Identify which cell holds the provided text, then report its [x, y] central coordinate. 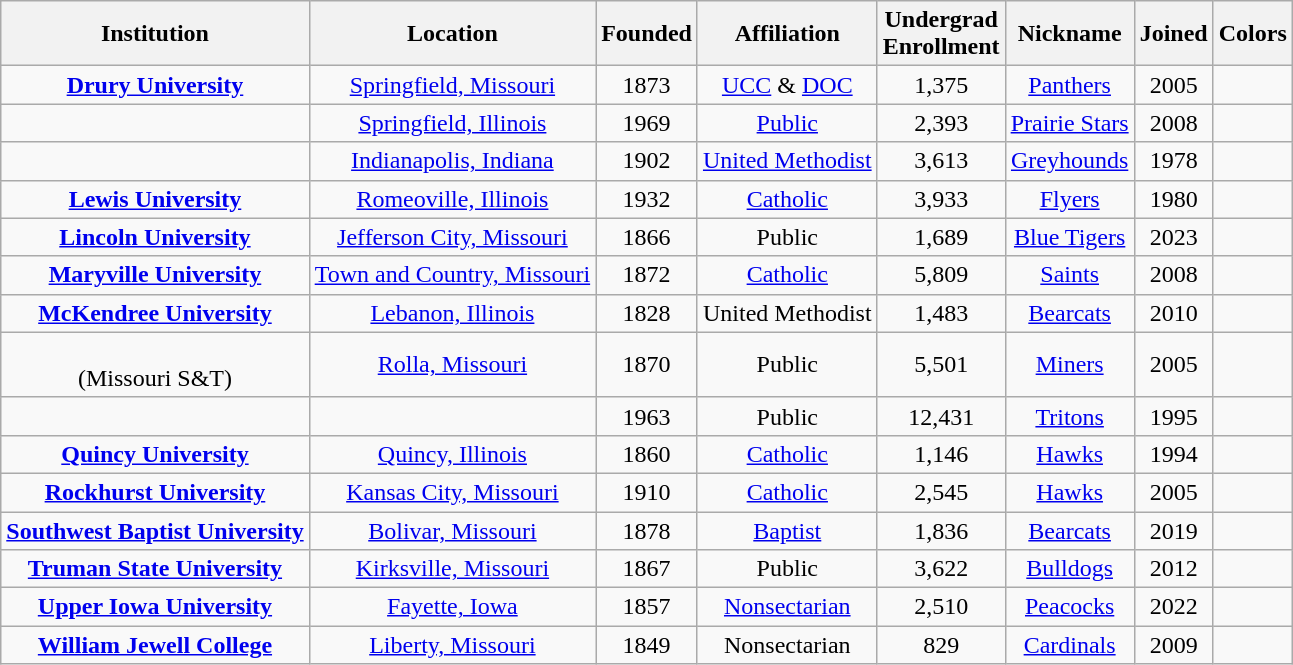
Rolla, Missouri [452, 364]
Institution [155, 34]
1902 [647, 161]
Springfield, Missouri [452, 85]
Kansas City, Missouri [452, 492]
Lincoln University [155, 237]
McKendree University [155, 313]
2,393 [941, 123]
2010 [1174, 313]
Peacocks [1070, 607]
2,545 [941, 492]
Nickname [1070, 34]
UndergradEnrollment [941, 34]
1,375 [941, 85]
Prairie Stars [1070, 123]
1849 [647, 645]
1,836 [941, 531]
Cardinals [1070, 645]
2012 [1174, 569]
Drury University [155, 85]
Affiliation [787, 34]
1,689 [941, 237]
1910 [647, 492]
Rockhurst University [155, 492]
(Missouri S&T) [155, 364]
Lebanon, Illinois [452, 313]
5,809 [941, 275]
Jefferson City, Missouri [452, 237]
Upper Iowa University [155, 607]
1872 [647, 275]
Lewis University [155, 199]
Greyhounds [1070, 161]
1867 [647, 569]
1878 [647, 531]
Quincy, Illinois [452, 454]
Saints [1070, 275]
Bolivar, Missouri [452, 531]
1857 [647, 607]
Flyers [1070, 199]
Fayette, Iowa [452, 607]
1980 [1174, 199]
1995 [1174, 416]
3,622 [941, 569]
2019 [1174, 531]
Southwest Baptist University [155, 531]
3,933 [941, 199]
2,510 [941, 607]
Tritons [1070, 416]
1,483 [941, 313]
Location [452, 34]
Baptist [787, 531]
2009 [1174, 645]
5,501 [941, 364]
2022 [1174, 607]
1873 [647, 85]
Joined [1174, 34]
1969 [647, 123]
1932 [647, 199]
Bulldogs [1070, 569]
Quincy University [155, 454]
Liberty, Missouri [452, 645]
1,146 [941, 454]
1828 [647, 313]
Springfield, Illinois [452, 123]
UCC & DOC [787, 85]
1994 [1174, 454]
Blue Tigers [1070, 237]
Indianapolis, Indiana [452, 161]
1963 [647, 416]
12,431 [941, 416]
Colors [1252, 34]
Kirksville, Missouri [452, 569]
Maryville University [155, 275]
1866 [647, 237]
2023 [1174, 237]
1860 [647, 454]
William Jewell College [155, 645]
3,613 [941, 161]
Truman State University [155, 569]
Town and Country, Missouri [452, 275]
Romeoville, Illinois [452, 199]
1870 [647, 364]
Panthers [1070, 85]
1978 [1174, 161]
Founded [647, 34]
Miners [1070, 364]
829 [941, 645]
